Identify which cell holds the provided text, then report its (X, Y) central coordinate. 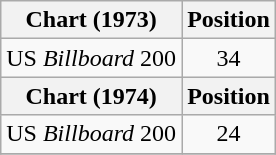
Chart (1974) (92, 96)
34 (229, 58)
24 (229, 134)
Chart (1973) (92, 20)
